For the text-containing cell, return its midpoint in (X, Y) coordinate format. 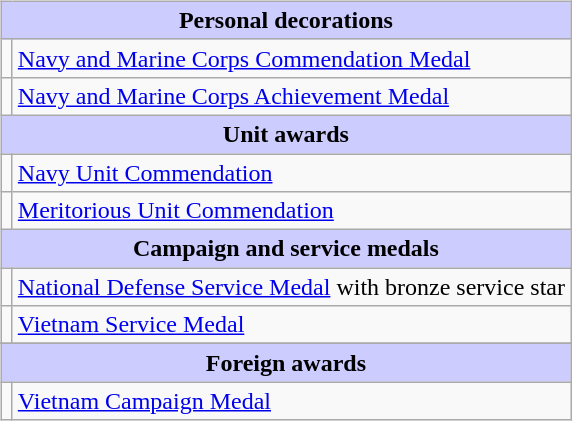
Meritorious Unit Commendation (291, 211)
Vietnam Campaign Medal (291, 401)
Unit awards (286, 134)
Navy and Marine Corps Commendation Medal (291, 58)
Foreign awards (286, 363)
Vietnam Service Medal (291, 325)
Campaign and service medals (286, 249)
Navy and Marine Corps Achievement Medal (291, 96)
Personal decorations (286, 20)
Navy Unit Commendation (291, 173)
National Defense Service Medal with bronze service star (291, 287)
